Extract the [X, Y] coordinate from the center of the cell holding the provided text.  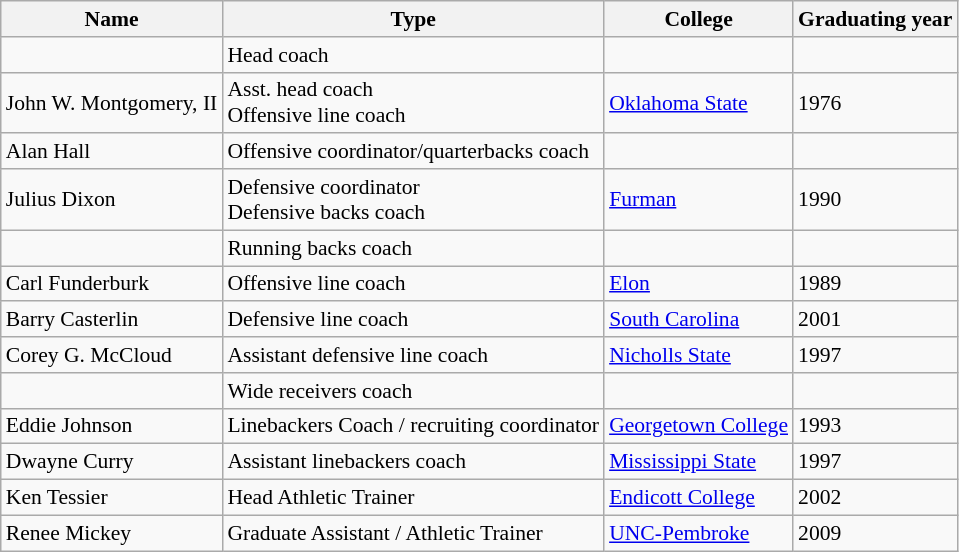
Georgetown College [698, 426]
Head coach [413, 55]
Asst. head coachOffensive line coach [413, 102]
2001 [875, 320]
Type [413, 19]
John W. Montgomery, II [112, 102]
Endicott College [698, 498]
1976 [875, 102]
Corey G. McCloud [112, 355]
College [698, 19]
Graduating year [875, 19]
Alan Hall [112, 152]
Nicholls State [698, 355]
Offensive coordinator/quarterbacks coach [413, 152]
2009 [875, 533]
Ken Tessier [112, 498]
Eddie Johnson [112, 426]
Assistant defensive line coach [413, 355]
Carl Funderburk [112, 284]
Defensive coordinator Defensive backs coach [413, 200]
Defensive line coach [413, 320]
Wide receivers coach [413, 391]
1989 [875, 284]
UNC-Pembroke [698, 533]
Mississippi State [698, 462]
Furman [698, 200]
Julius Dixon [112, 200]
2002 [875, 498]
Graduate Assistant / Athletic Trainer [413, 533]
Offensive line coach [413, 284]
Running backs coach [413, 248]
Assistant linebackers coach [413, 462]
Renee Mickey [112, 533]
Linebackers Coach / recruiting coordinator [413, 426]
Head Athletic Trainer [413, 498]
Dwayne Curry [112, 462]
South Carolina [698, 320]
Barry Casterlin [112, 320]
1993 [875, 426]
1990 [875, 200]
Name [112, 19]
Elon [698, 284]
Oklahoma State [698, 102]
